Search for the cell housing the specified text and yield its [X, Y] center coordinate. 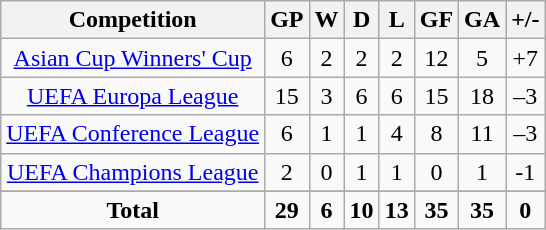
GF [436, 20]
-1 [526, 172]
5 [482, 58]
+/- [526, 20]
8 [436, 134]
11 [482, 134]
29 [287, 210]
13 [396, 210]
12 [436, 58]
UEFA Europa League [133, 96]
GA [482, 20]
Total [133, 210]
Competition [133, 20]
+7 [526, 58]
UEFA Conference League [133, 134]
18 [482, 96]
10 [362, 210]
L [396, 20]
W [326, 20]
Asian Cup Winners' Cup [133, 58]
4 [396, 134]
GP [287, 20]
3 [326, 96]
D [362, 20]
UEFA Champions League [133, 172]
